Capture the cell that displays the provided text and extract its (x, y) central coordinate. 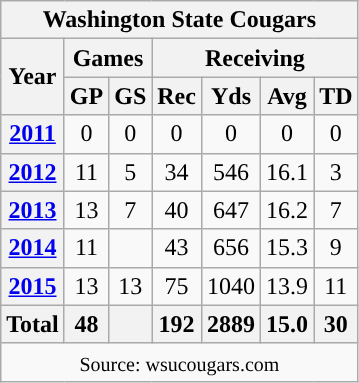
30 (336, 324)
34 (177, 172)
GS (130, 96)
Receiving (255, 58)
Total (33, 324)
15.0 (288, 324)
2015 (33, 286)
13.9 (288, 286)
Rec (177, 96)
Source: wsucougars.com (180, 362)
3 (336, 172)
1040 (230, 286)
GP (86, 96)
75 (177, 286)
TD (336, 96)
647 (230, 210)
2889 (230, 324)
546 (230, 172)
Yds (230, 96)
16.1 (288, 172)
15.3 (288, 248)
48 (86, 324)
2012 (33, 172)
Avg (288, 96)
656 (230, 248)
9 (336, 248)
40 (177, 210)
Year (33, 77)
192 (177, 324)
43 (177, 248)
16.2 (288, 210)
5 (130, 172)
2013 (33, 210)
Games (108, 58)
Washington State Cougars (180, 20)
2011 (33, 134)
2014 (33, 248)
